From the cell containing the given text, extract its center point as [X, Y] coordinate. 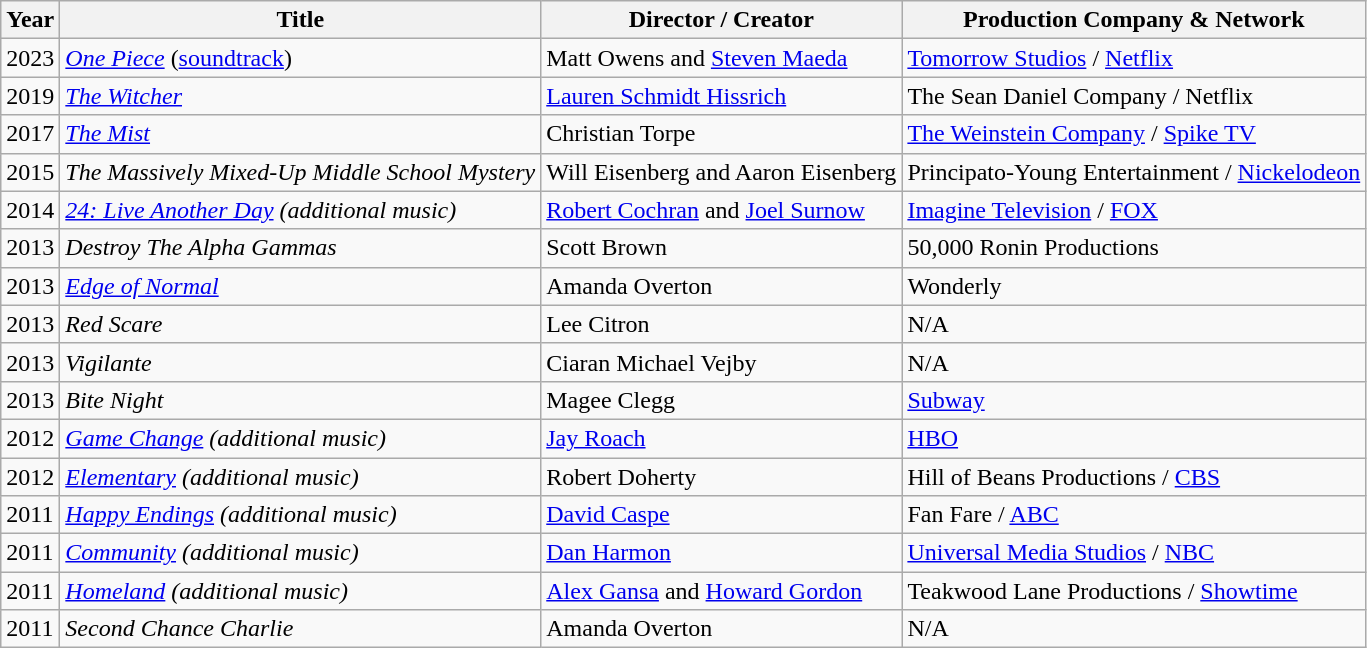
The Massively Mixed-Up Middle School Mystery [300, 172]
Hill of Beans Productions / CBS [1134, 477]
Community (additional music) [300, 553]
Tomorrow Studios / Netflix [1134, 58]
HBO [1134, 438]
Subway [1134, 400]
Director / Creator [722, 20]
Wonderly [1134, 286]
Second Chance Charlie [300, 629]
Principato-Young Entertainment / Nickelodeon [1134, 172]
2014 [30, 210]
2019 [30, 96]
Magee Clegg [722, 400]
The Mist [300, 134]
Production Company & Network [1134, 20]
Game Change (additional music) [300, 438]
2015 [30, 172]
One Piece (soundtrack) [300, 58]
Universal Media Studios / NBC [1134, 553]
Title [300, 20]
Robert Doherty [722, 477]
Will Eisenberg and Aaron Eisenberg [722, 172]
2023 [30, 58]
Fan Fare / ABC [1134, 515]
50,000 Ronin Productions [1134, 248]
Alex Gansa and Howard Gordon [722, 591]
Christian Torpe [722, 134]
Matt Owens and Steven Maeda [722, 58]
Jay Roach [722, 438]
David Caspe [722, 515]
Ciaran Michael Vejby [722, 362]
The Weinstein Company / Spike TV [1134, 134]
2017 [30, 134]
Teakwood Lane Productions / Showtime [1134, 591]
Elementary (additional music) [300, 477]
Vigilante [300, 362]
Bite Night [300, 400]
Lauren Schmidt Hissrich [722, 96]
Dan Harmon [722, 553]
The Sean Daniel Company / Netflix [1134, 96]
24: Live Another Day (additional music) [300, 210]
The Witcher [300, 96]
Homeland (additional music) [300, 591]
Red Scare [300, 324]
Imagine Television / FOX [1134, 210]
Robert Cochran and Joel Surnow [722, 210]
Year [30, 20]
Destroy The Alpha Gammas [300, 248]
Happy Endings (additional music) [300, 515]
Lee Citron [722, 324]
Scott Brown [722, 248]
Edge of Normal [300, 286]
